Identify which cell holds the provided text, then report its (x, y) central coordinate. 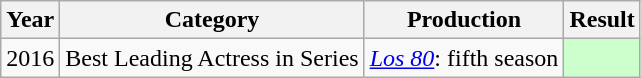
Best Leading Actress in Series (212, 58)
Los 80: fifth season (464, 58)
Year (30, 20)
2016 (30, 58)
Production (464, 20)
Category (212, 20)
Result (602, 20)
